Find where the given text appears and provide that cell's center as (x, y) coordinate. 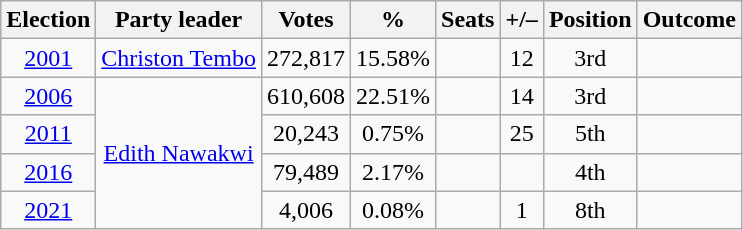
2006 (48, 96)
15.58% (392, 58)
Edith Nawakwi (179, 153)
Outcome (689, 20)
12 (522, 58)
Votes (306, 20)
0.75% (392, 134)
2021 (48, 210)
1 (522, 210)
+/– (522, 20)
5th (590, 134)
2016 (48, 172)
% (392, 20)
Election (48, 20)
Christon Tembo (179, 58)
14 (522, 96)
4th (590, 172)
Position (590, 20)
8th (590, 210)
Seats (468, 20)
79,489 (306, 172)
2001 (48, 58)
22.51% (392, 96)
0.08% (392, 210)
20,243 (306, 134)
272,817 (306, 58)
2011 (48, 134)
25 (522, 134)
610,608 (306, 96)
2.17% (392, 172)
Party leader (179, 20)
4,006 (306, 210)
